Determine the [x, y] coordinate at the center of the cell enclosing the given text.  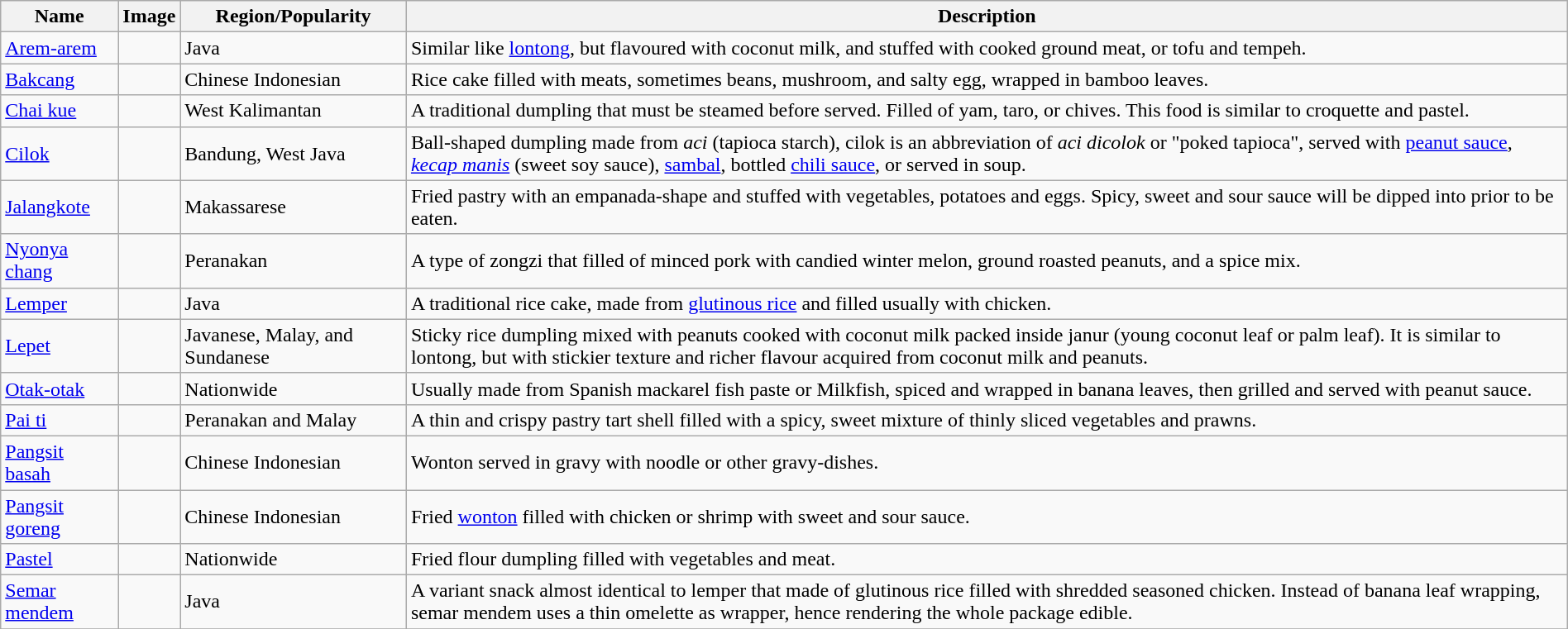
Lepet [60, 345]
Bandung, West Java [294, 154]
Makassarese [294, 207]
Wonton served in gravy with noodle or other gravy-dishes. [987, 463]
Peranakan and Malay [294, 420]
Otak-otak [60, 388]
Usually made from Spanish mackarel fish paste or Milkfish, spiced and wrapped in banana leaves, then grilled and served with peanut sauce. [987, 388]
Pangsit basah [60, 463]
Fried flour dumpling filled with vegetables and meat. [987, 560]
Pastel [60, 560]
Semar mendem [60, 602]
Bakcang [60, 79]
Image [149, 17]
Peranakan [294, 261]
Pai ti [60, 420]
Jalangkote [60, 207]
Pangsit goreng [60, 516]
Nyonya chang [60, 261]
Name [60, 17]
Fried wonton filled with chicken or shrimp with sweet and sour sauce. [987, 516]
A traditional dumpling that must be steamed before served. Filled of yam, taro, or chives. This food is similar to croquette and pastel. [987, 111]
A type of zongzi that filled of minced pork with candied winter melon, ground roasted peanuts, and a spice mix. [987, 261]
Similar like lontong, but flavoured with coconut milk, and stuffed with cooked ground meat, or tofu and tempeh. [987, 48]
A thin and crispy pastry tart shell filled with a spicy, sweet mixture of thinly sliced vegetables and prawns. [987, 420]
Arem-arem [60, 48]
Description [987, 17]
Cilok [60, 154]
A traditional rice cake, made from glutinous rice and filled usually with chicken. [987, 303]
West Kalimantan [294, 111]
Lemper [60, 303]
Javanese, Malay, and Sundanese [294, 345]
Region/Popularity [294, 17]
Chai kue [60, 111]
Rice cake filled with meats, sometimes beans, mushroom, and salty egg, wrapped in bamboo leaves. [987, 79]
